Capture the cell that displays the provided text and extract its [x, y] central coordinate. 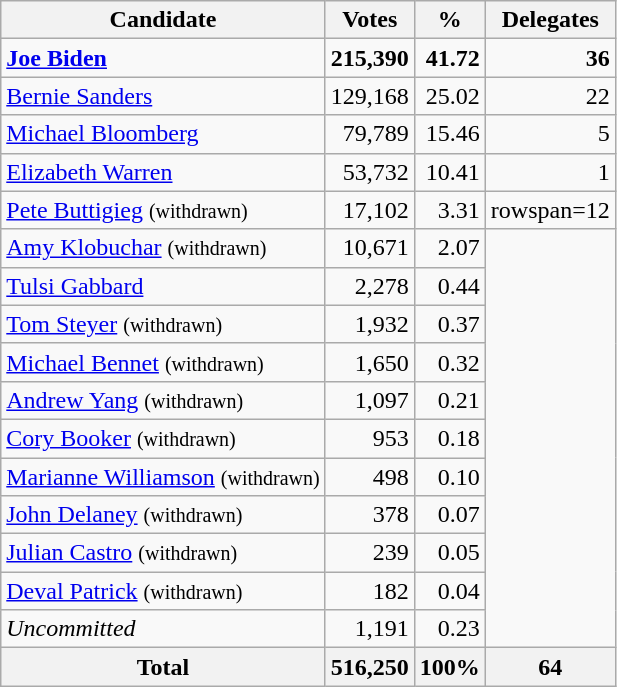
% [450, 20]
Deval Patrick (withdrawn) [163, 591]
Delegates [550, 20]
0.18 [450, 438]
0.37 [450, 324]
10.41 [450, 172]
0.10 [450, 477]
0.23 [450, 629]
0.21 [450, 400]
378 [370, 515]
Candidate [163, 20]
0.44 [450, 286]
1 [550, 172]
1,650 [370, 362]
Amy Klobuchar (withdrawn) [163, 248]
1,191 [370, 629]
Julian Castro (withdrawn) [163, 553]
953 [370, 438]
215,390 [370, 58]
Joe Biden [163, 58]
64 [550, 667]
Pete Buttigieg (withdrawn) [163, 210]
0.07 [450, 515]
10,671 [370, 248]
Elizabeth Warren [163, 172]
498 [370, 477]
Andrew Yang (withdrawn) [163, 400]
0.04 [450, 591]
79,789 [370, 134]
0.32 [450, 362]
2.07 [450, 248]
Michael Bloomberg [163, 134]
0.05 [450, 553]
Tulsi Gabbard [163, 286]
Total [163, 667]
239 [370, 553]
1,932 [370, 324]
22 [550, 96]
17,102 [370, 210]
Michael Bennet (withdrawn) [163, 362]
15.46 [450, 134]
2,278 [370, 286]
516,250 [370, 667]
1,097 [370, 400]
25.02 [450, 96]
Tom Steyer (withdrawn) [163, 324]
Uncommitted [163, 629]
Bernie Sanders [163, 96]
129,168 [370, 96]
53,732 [370, 172]
Cory Booker (withdrawn) [163, 438]
36 [550, 58]
John Delaney (withdrawn) [163, 515]
5 [550, 134]
rowspan=12 [550, 210]
Marianne Williamson (withdrawn) [163, 477]
41.72 [450, 58]
182 [370, 591]
3.31 [450, 210]
Votes [370, 20]
100% [450, 667]
